Capture the cell that displays the provided text and extract its (X, Y) central coordinate. 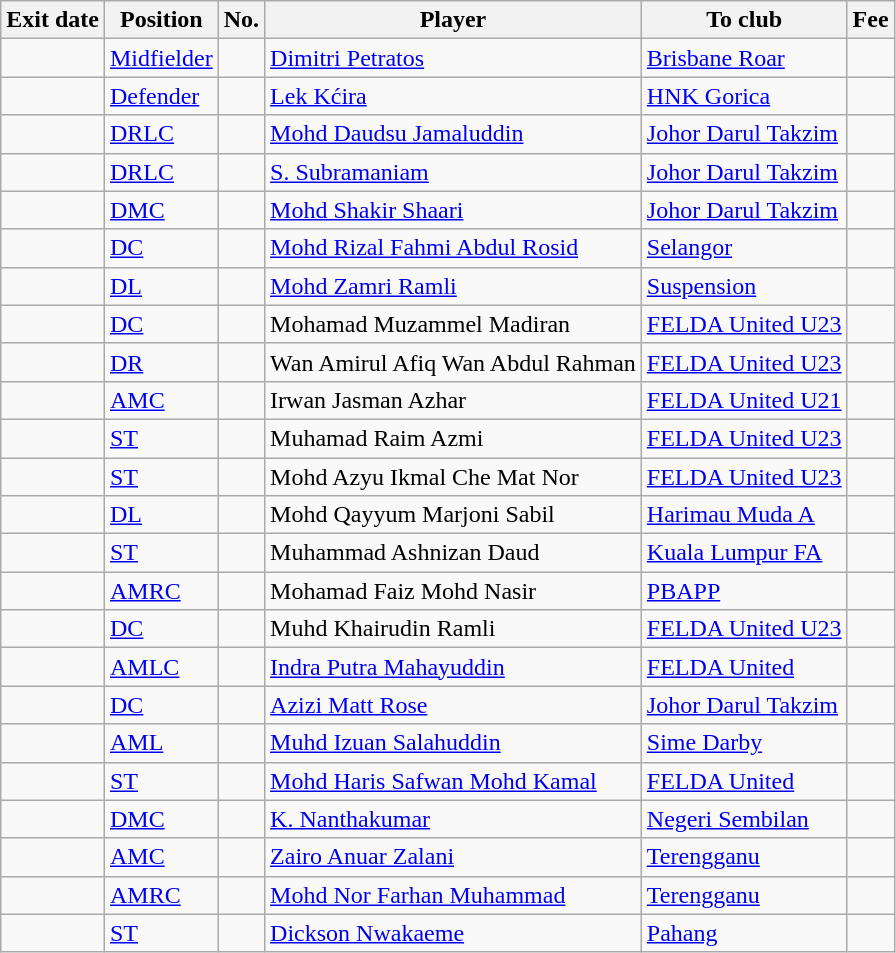
Suspension (744, 286)
Irwan Jasman Azhar (454, 400)
Harimau Muda A (744, 515)
Brisbane Roar (744, 58)
Dimitri Petratos (454, 58)
Position (161, 20)
Muhammad Ashnizan Daud (454, 553)
Lek Kćira (454, 96)
Negeri Sembilan (744, 819)
S. Subramaniam (454, 172)
Exit date (53, 20)
Defender (161, 96)
Mohd Shakir Shaari (454, 210)
Mohd Haris Safwan Mohd Kamal (454, 781)
Muhamad Raim Azmi (454, 438)
AML (161, 743)
Fee (870, 20)
PBAPP (744, 591)
Mohamad Muzammel Madiran (454, 324)
HNK Gorica (744, 96)
Mohd Daudsu Jamaluddin (454, 134)
Pahang (744, 933)
Zairo Anuar Zalani (454, 857)
Mohd Rizal Fahmi Abdul Rosid (454, 248)
Mohd Zamri Ramli (454, 286)
Player (454, 20)
Indra Putra Mahayuddin (454, 667)
To club (744, 20)
Mohamad Faiz Mohd Nasir (454, 591)
Muhd Khairudin Ramli (454, 629)
Muhd Izuan Salahuddin (454, 743)
Sime Darby (744, 743)
No. (241, 20)
Selangor (744, 248)
Midfielder (161, 58)
K. Nanthakumar (454, 819)
DR (161, 362)
Kuala Lumpur FA (744, 553)
Azizi Matt Rose (454, 705)
Dickson Nwakaeme (454, 933)
Mohd Azyu Ikmal Che Mat Nor (454, 477)
AMLC (161, 667)
Mohd Qayyum Marjoni Sabil (454, 515)
Wan Amirul Afiq Wan Abdul Rahman (454, 362)
FELDA United U21 (744, 400)
Mohd Nor Farhan Muhammad (454, 895)
